Extract the (X, Y) coordinate from the center of the cell holding the provided text.  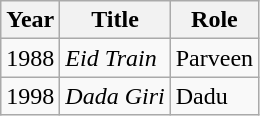
1988 (30, 58)
1998 (30, 96)
Title (115, 20)
Role (214, 20)
Dadu (214, 96)
Year (30, 20)
Dada Giri (115, 96)
Eid Train (115, 58)
Parveen (214, 58)
